Locate the cell with the specified text and output its [X, Y] center coordinate. 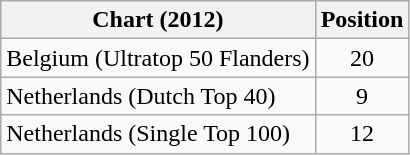
Position [362, 20]
Belgium (Ultratop 50 Flanders) [158, 58]
Netherlands (Single Top 100) [158, 134]
Chart (2012) [158, 20]
9 [362, 96]
Netherlands (Dutch Top 40) [158, 96]
12 [362, 134]
20 [362, 58]
